Scan for the cell matching the given text and deliver its [X, Y] coordinate at center. 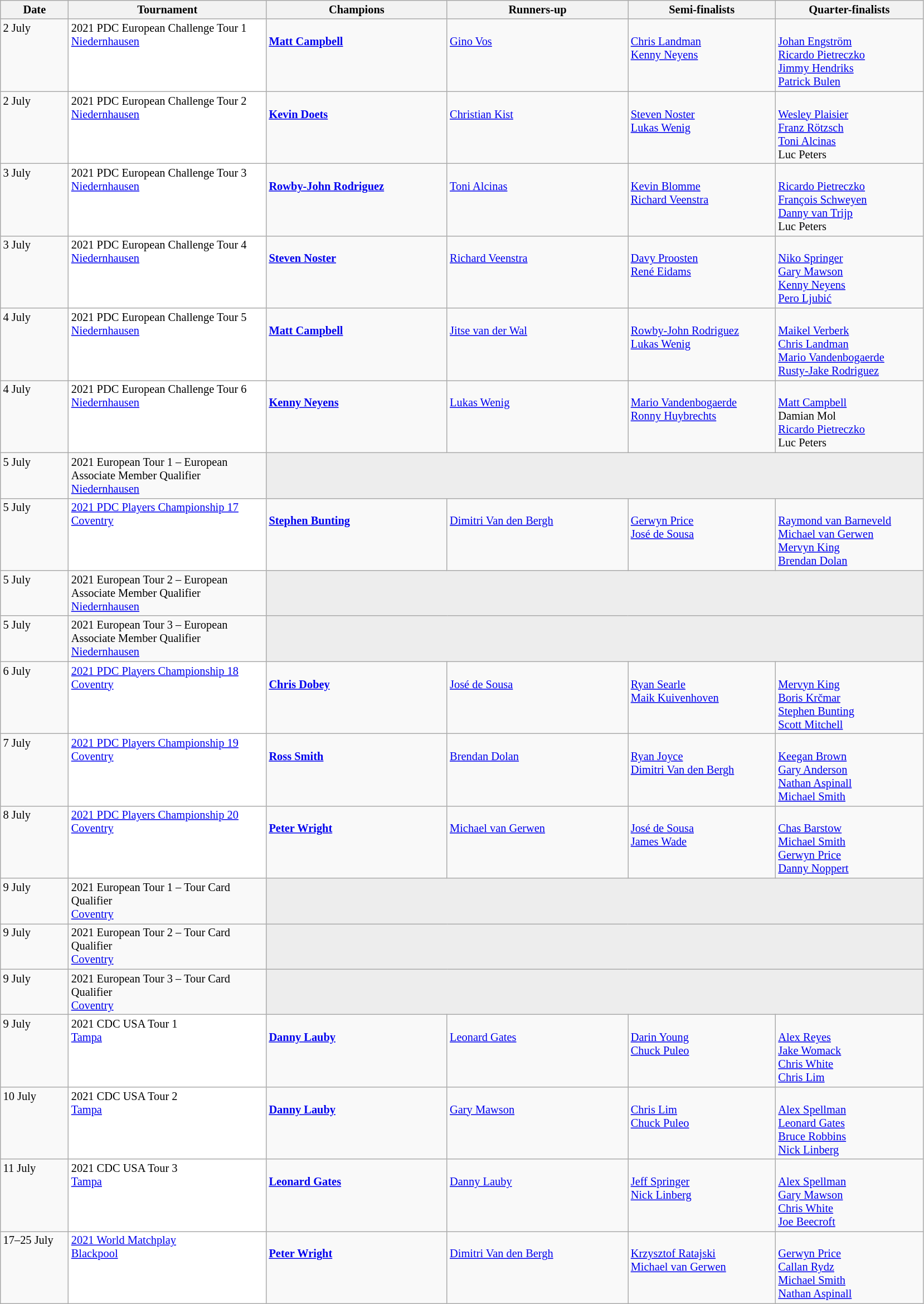
6 July [35, 698]
Michael van Gerwen [537, 842]
Jeff Springer Nick Linberg [702, 1195]
Date [35, 9]
Kenny Neyens [357, 416]
Rowby-John Rodriguez [357, 200]
Chas Barstow Michael Smith Gerwyn Price Danny Noppert [849, 842]
Chris Dobey [357, 698]
Davy Proosten René Eidams [702, 272]
2021 PDC European Challenge Tour 3 Niedernhausen [167, 200]
2021 PDC European Challenge Tour 6 Niedernhausen [167, 416]
2021 CDC USA Tour 2 Tampa [167, 1123]
Wesley Plaisier Franz Rötzsch Toni Alcinas Luc Peters [849, 128]
Alex Spellman Gary Mawson Chris White Joe Beecroft [849, 1195]
Chris Landman Kenny Neyens [702, 55]
Gerwyn Price José de Sousa [702, 534]
Steven Noster [357, 272]
2021 PDC Players Championship 20 Coventry [167, 842]
2021 World Matchplay Blackpool [167, 1267]
Niko Springer Gary Mawson Kenny Neyens Pero Ljubić [849, 272]
2021 PDC Players Championship 18 Coventry [167, 698]
7 July [35, 770]
2021 European Tour 2 – Tour Card Qualifier Coventry [167, 946]
2021 PDC European Challenge Tour 4 Niedernhausen [167, 272]
Raymond van Barneveld Michael van Gerwen Mervyn King Brendan Dolan [849, 534]
11 July [35, 1195]
Lukas Wenig [537, 416]
Tournament [167, 9]
Krzysztof Ratajski Michael van Gerwen [702, 1267]
Matt Campbell Damian Mol Ricardo Pietreczko Luc Peters [849, 416]
Stephen Bunting [357, 534]
Chris Lim Chuck Puleo [702, 1123]
Gary Mawson [537, 1123]
8 July [35, 842]
José de Sousa James Wade [702, 842]
2021 European Tour 2 – European Associate Member Qualifier Niedernhausen [167, 593]
2021 European Tour 3 – European Associate Member Qualifier Niedernhausen [167, 639]
Runners-up [537, 9]
2021 CDC USA Tour 3 Tampa [167, 1195]
2021 PDC European Challenge Tour 2 Niedernhausen [167, 128]
Toni Alcinas [537, 200]
Mario Vandenbogaerde Ronny Huybrechts [702, 416]
Ricardo Pietreczko François Schweyen Danny van Trijp Luc Peters [849, 200]
10 July [35, 1123]
2021 European Tour 1 – European Associate Member Qualifier Niedernhausen [167, 475]
2021 PDC Players Championship 19 Coventry [167, 770]
2021 PDC European Challenge Tour 1 Niedernhausen [167, 55]
2021 European Tour 3 – Tour Card Qualifier Coventry [167, 992]
Richard Veenstra [537, 272]
Darin Young Chuck Puleo [702, 1050]
Steven Noster Lukas Wenig [702, 128]
Keegan Brown Gary Anderson Nathan Aspinall Michael Smith [849, 770]
Quarter-finalists [849, 9]
Gino Vos [537, 55]
Kevin Blomme Richard Veenstra [702, 200]
Alex Reyes Jake Womack Chris White Chris Lim [849, 1050]
Jitse van der Wal [537, 344]
17–25 July [35, 1267]
Maikel Verberk Chris Landman Mario Vandenbogaerde Rusty-Jake Rodriguez [849, 344]
Gerwyn Price Callan Rydz Michael Smith Nathan Aspinall [849, 1267]
Alex Spellman Leonard Gates Bruce Robbins Nick Linberg [849, 1123]
Brendan Dolan [537, 770]
Mervyn King Boris Krčmar Stephen Bunting Scott Mitchell [849, 698]
Rowby-John Rodriguez Lukas Wenig [702, 344]
2021 PDC European Challenge Tour 5 Niedernhausen [167, 344]
2021 European Tour 1 – Tour Card Qualifier Coventry [167, 901]
José de Sousa [537, 698]
Champions [357, 9]
Kevin Doets [357, 128]
Ryan Searle Maik Kuivenhoven [702, 698]
Christian Kist [537, 128]
Johan Engström Ricardo Pietreczko Jimmy Hendriks Patrick Bulen [849, 55]
2021 CDC USA Tour 1 Tampa [167, 1050]
2021 PDC Players Championship 17 Coventry [167, 534]
Semi-finalists [702, 9]
Ross Smith [357, 770]
Ryan Joyce Dimitri Van den Bergh [702, 770]
